Return (x, y) of the center of cell containing provided text 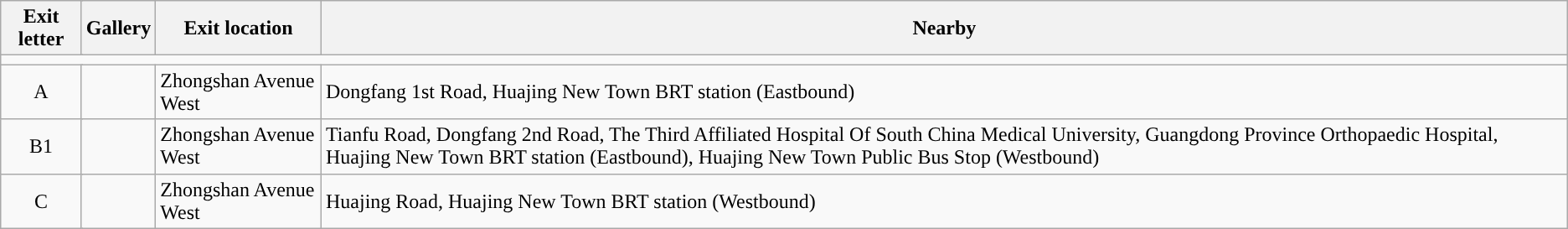
Exit letter (42, 29)
B1 (42, 146)
Dongfang 1st Road, Huajing New Town BRT station (Eastbound) (945, 92)
Gallery (118, 29)
Nearby (945, 29)
Huajing Road, Huajing New Town BRT station (Westbound) (945, 201)
Exit location (239, 29)
A (42, 92)
C (42, 201)
